Search for the cell housing the specified text and yield its [x, y] center coordinate. 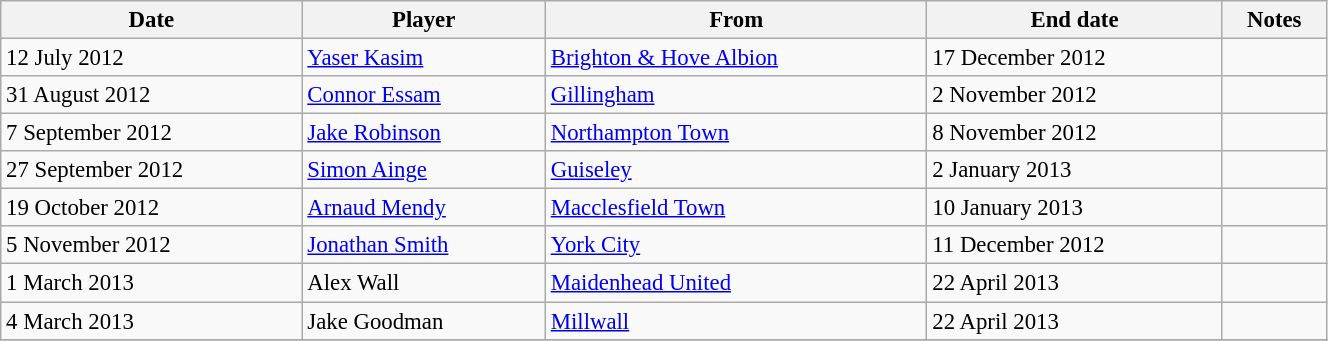
Alex Wall [424, 283]
Macclesfield Town [736, 208]
8 November 2012 [1074, 133]
31 August 2012 [152, 95]
5 November 2012 [152, 245]
2 January 2013 [1074, 170]
Millwall [736, 321]
Guiseley [736, 170]
Date [152, 20]
7 September 2012 [152, 133]
19 October 2012 [152, 208]
End date [1074, 20]
Player [424, 20]
Arnaud Mendy [424, 208]
11 December 2012 [1074, 245]
1 March 2013 [152, 283]
Jake Goodman [424, 321]
Brighton & Hove Albion [736, 58]
Yaser Kasim [424, 58]
27 September 2012 [152, 170]
Notes [1274, 20]
Jonathan Smith [424, 245]
10 January 2013 [1074, 208]
4 March 2013 [152, 321]
Connor Essam [424, 95]
Jake Robinson [424, 133]
2 November 2012 [1074, 95]
12 July 2012 [152, 58]
Simon Ainge [424, 170]
From [736, 20]
17 December 2012 [1074, 58]
York City [736, 245]
Gillingham [736, 95]
Northampton Town [736, 133]
Maidenhead United [736, 283]
